Return the (x, y) coordinate for the center point of the cell that contains the specified text.  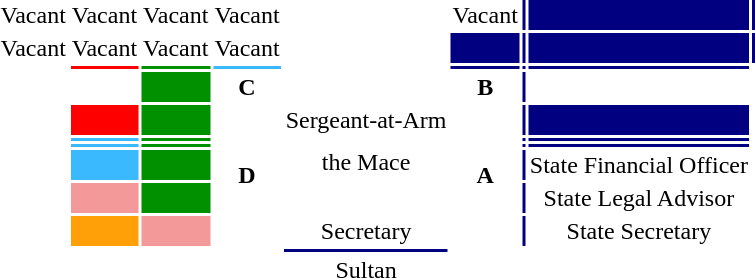
Sergeant-at-Arm (366, 120)
State Financial Officer (638, 165)
State Secretary (638, 231)
State Legal Advisor (638, 198)
D (247, 176)
A (485, 176)
Secretary (366, 231)
C (247, 87)
B (485, 87)
the Mace (366, 162)
